Return [X, Y] of the center of cell containing provided text 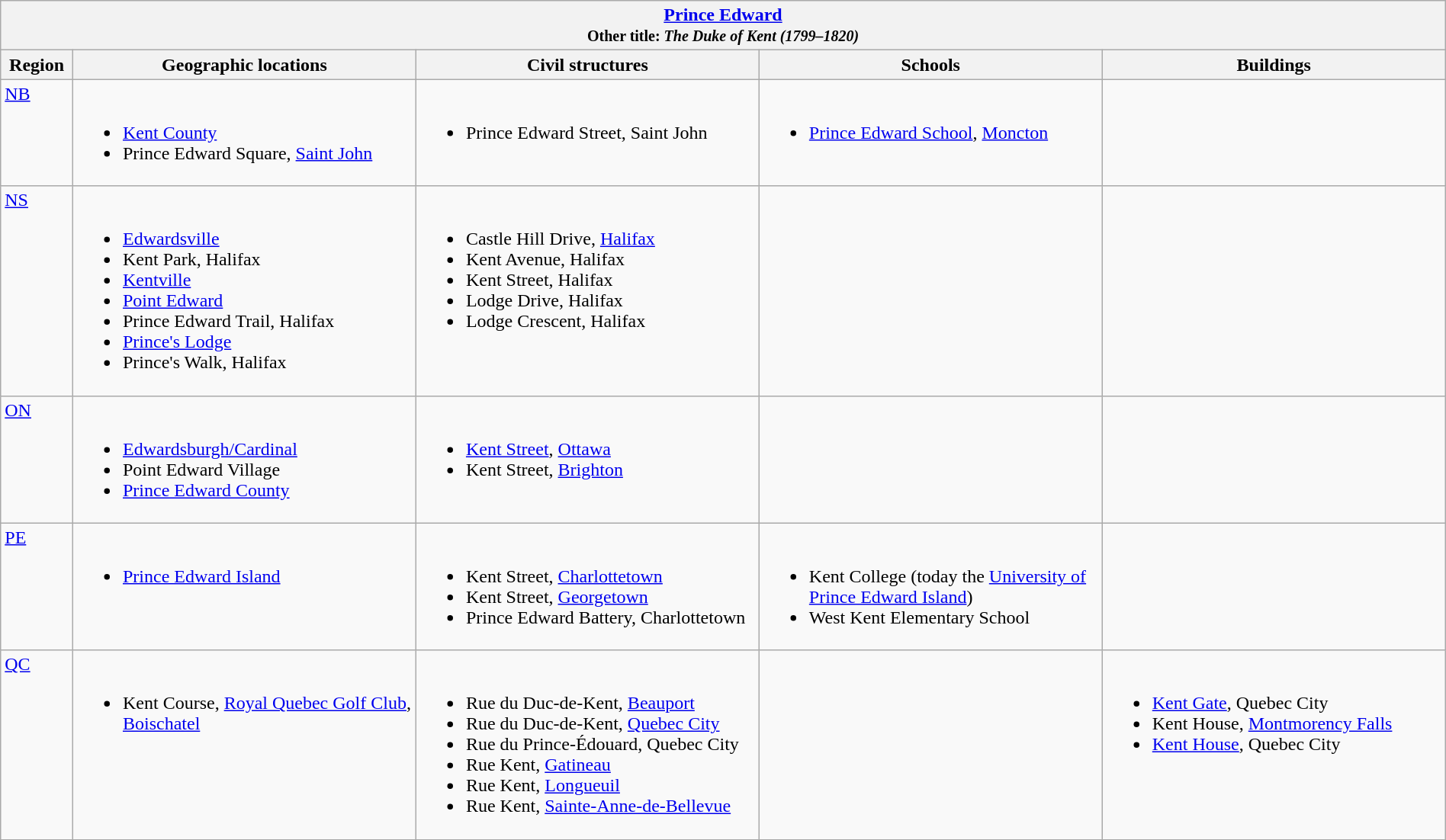
QC [37, 745]
Geographic locations [244, 65]
Buildings [1274, 65]
Schools [930, 65]
Castle Hill Drive, HalifaxKent Avenue, HalifaxKent Street, HalifaxLodge Drive, HalifaxLodge Crescent, Halifax [587, 291]
PE [37, 587]
Civil structures [587, 65]
Kent Gate, Quebec CityKent House, Montmorency FallsKent House, Quebec City [1274, 745]
Prince EdwardOther title: The Duke of Kent (1799–1820) [723, 26]
Kent Course, Royal Quebec Golf Club, Boischatel [244, 745]
Prince Edward School, Moncton [930, 133]
NS [37, 291]
Prince Edward Island [244, 587]
Region [37, 65]
Kent CountyPrince Edward Square, Saint John [244, 133]
Prince Edward Street, Saint John [587, 133]
Kent Street, CharlottetownKent Street, GeorgetownPrince Edward Battery, Charlottetown [587, 587]
Edwardsburgh/CardinalPoint Edward VillagePrince Edward County [244, 459]
NB [37, 133]
Kent Street, OttawaKent Street, Brighton [587, 459]
EdwardsvilleKent Park, HalifaxKentvillePoint EdwardPrince Edward Trail, HalifaxPrince's LodgePrince's Walk, Halifax [244, 291]
Kent College (today the University of Prince Edward Island)West Kent Elementary School [930, 587]
ON [37, 459]
